Provide the (x, y) coordinate of the cell's center where the given text is located.  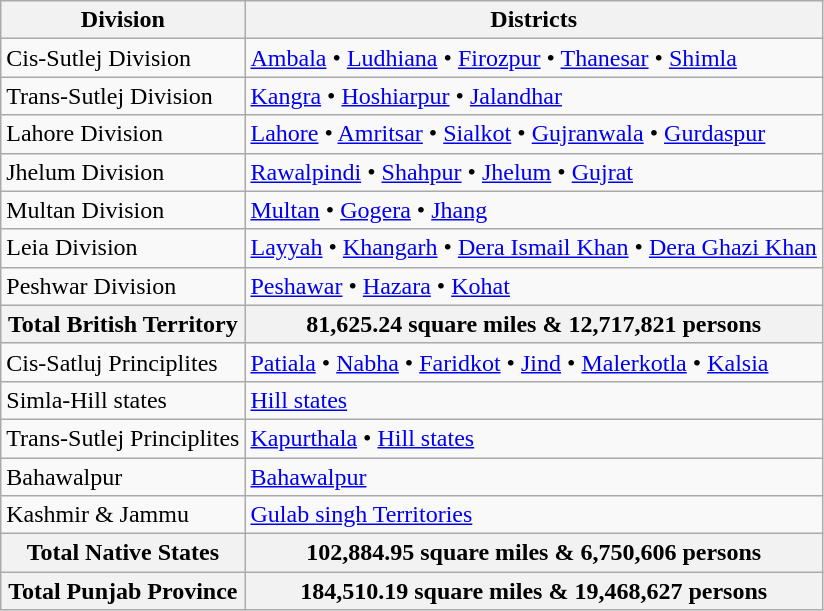
Kapurthala • Hill states (534, 438)
Ambala • Ludhiana • Firozpur • Thanesar • Shimla (534, 58)
Total Native States (123, 553)
Cis-Sutlej Division (123, 58)
Kangra • Hoshiarpur • Jalandhar (534, 96)
81,625.24 square miles & 12,717,821 persons (534, 324)
Multan • Gogera • Jhang (534, 210)
Cis-Satluj Principlites (123, 362)
Gulab singh Territories (534, 515)
Patiala • Nabha • Faridkot • Jind • Malerkotla • Kalsia (534, 362)
Leia Division (123, 248)
Rawalpindi • Shahpur • Jhelum • Gujrat (534, 172)
102,884.95 square miles & 6,750,606 persons (534, 553)
Division (123, 20)
Hill states (534, 400)
Total Punjab Province (123, 591)
Jhelum Division (123, 172)
Trans-Sutlej Division (123, 96)
184,510.19 square miles & 19,468,627 persons (534, 591)
Peshwar Division (123, 286)
Districts (534, 20)
Kashmir & Jammu (123, 515)
Total British Territory (123, 324)
Layyah • Khangarh • Dera Ismail Khan • Dera Ghazi Khan (534, 248)
Lahore • Amritsar • Sialkot • Gujranwala • Gurdaspur (534, 134)
Trans-Sutlej Principlites (123, 438)
Lahore Division (123, 134)
Multan Division (123, 210)
Simla-Hill states (123, 400)
Peshawar • Hazara • Kohat (534, 286)
